Determine the (x, y) coordinate at the center of the cell enclosing the given text.  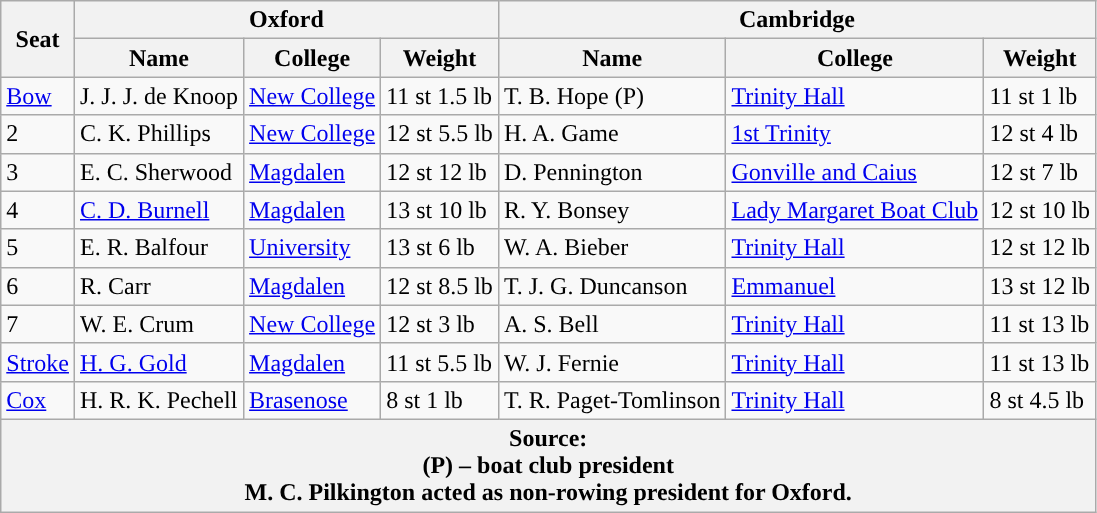
H. G. Gold (158, 362)
Gonville and Caius (855, 172)
University (312, 248)
Lady Margaret Boat Club (855, 210)
H. R. K. Pechell (158, 400)
8 st 4.5 lb (1040, 400)
8 st 1 lb (440, 400)
J. J. J. de Knoop (158, 96)
2 (38, 134)
Oxford (286, 20)
E. R. Balfour (158, 248)
T. R. Paget-Tomlinson (612, 400)
12 st 7 lb (1040, 172)
Brasenose (312, 400)
11 st 1.5 lb (440, 96)
T. B. Hope (P) (612, 96)
W. A. Bieber (612, 248)
E. C. Sherwood (158, 172)
12 st 3 lb (440, 324)
11 st 5.5 lb (440, 362)
A. S. Bell (612, 324)
D. Pennington (612, 172)
1st Trinity (855, 134)
3 (38, 172)
C. D. Burnell (158, 210)
T. J. G. Duncanson (612, 286)
R. Carr (158, 286)
12 st 4 lb (1040, 134)
W. E. Crum (158, 324)
Bow (38, 96)
Stroke (38, 362)
H. A. Game (612, 134)
4 (38, 210)
W. J. Fernie (612, 362)
C. K. Phillips (158, 134)
Cambridge (796, 20)
Cox (38, 400)
5 (38, 248)
R. Y. Bonsey (612, 210)
Source:(P) – boat club presidentM. C. Pilkington acted as non-rowing president for Oxford. (548, 465)
11 st 1 lb (1040, 96)
12 st 10 lb (1040, 210)
7 (38, 324)
13 st 12 lb (1040, 286)
13 st 6 lb (440, 248)
13 st 10 lb (440, 210)
Emmanuel (855, 286)
Seat (38, 39)
12 st 8.5 lb (440, 286)
6 (38, 286)
12 st 5.5 lb (440, 134)
